Locate the cell with the specified text and output its (x, y) center coordinate. 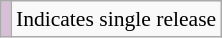
Indicates single release (116, 19)
